Pinpoint the cell where the given text exists, returning its (X, Y) midpoint coordinate. 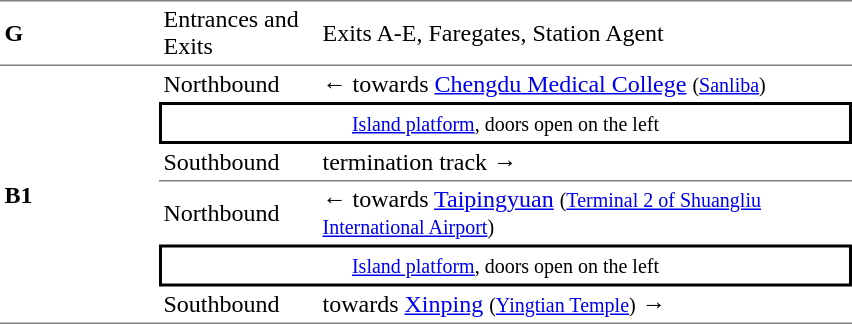
← towards Chengdu Medical College (Sanliba) (585, 84)
termination track → (585, 163)
Entrances and Exits (238, 33)
B1 (80, 195)
G (80, 33)
Exits A-E, Faregates, Station Agent (585, 33)
← towards Taipingyuan (Terminal 2 of Shuangliu International Airport) (585, 214)
towards Xinping (Yingtian Temple) → (585, 305)
